Capture the cell that displays the provided text and extract its (X, Y) central coordinate. 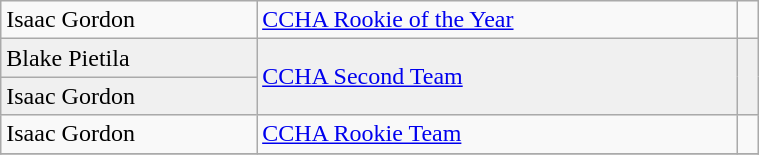
CCHA Second Team (498, 77)
CCHA Rookie of the Year (498, 20)
CCHA Rookie Team (498, 134)
Blake Pietila (129, 58)
